Output the [X, Y] coordinate of the center of the cell containing the given text.  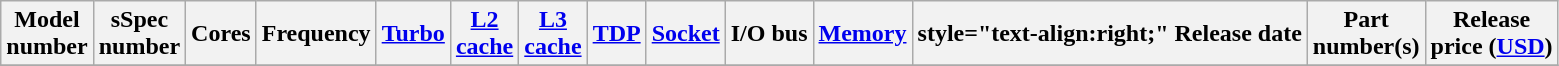
Modelnumber [47, 34]
Releaseprice (USD) [1492, 34]
TDP [616, 34]
Cores [222, 34]
L2cache [484, 34]
Frequency [316, 34]
Turbo [413, 34]
style="text-align:right;" Release date [1110, 34]
Socket [686, 34]
sSpecnumber [139, 34]
Memory [862, 34]
I/O bus [769, 34]
L3cache [553, 34]
Partnumber(s) [1366, 34]
